Output the [X, Y] coordinate of the center of the cell containing the given text.  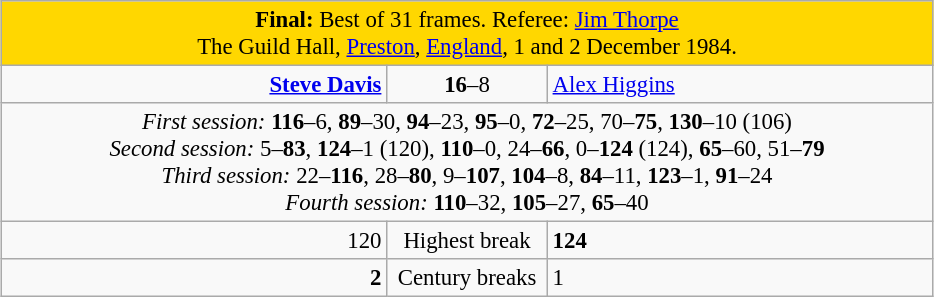
2 [194, 278]
16–8 [468, 85]
Alex Higgins [740, 85]
Highest break [468, 241]
Steve Davis [194, 85]
1 [740, 278]
124 [740, 241]
Century breaks [468, 278]
120 [194, 241]
Final: Best of 31 frames. Referee: Jim ThorpeThe Guild Hall, Preston, England, 1 and 2 December 1984. [467, 34]
